Identify which cell holds the provided text, then report its (X, Y) central coordinate. 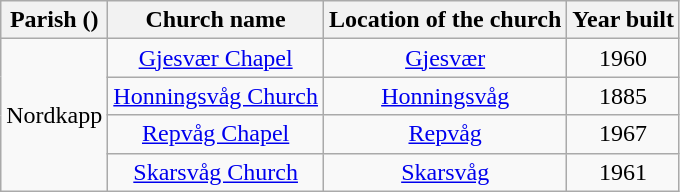
Gjesvær Chapel (216, 58)
1960 (624, 58)
Gjesvær (446, 58)
Skarsvåg Church (216, 172)
Location of the church (446, 20)
Parish () (54, 20)
Repvåg (446, 134)
Repvåg Chapel (216, 134)
Nordkapp (54, 115)
1961 (624, 172)
Church name (216, 20)
Honningsvåg (446, 96)
Year built (624, 20)
1967 (624, 134)
Skarsvåg (446, 172)
Honningsvåg Church (216, 96)
1885 (624, 96)
